Detect which cell encompasses the target text, then output its (X, Y) center coordinate. 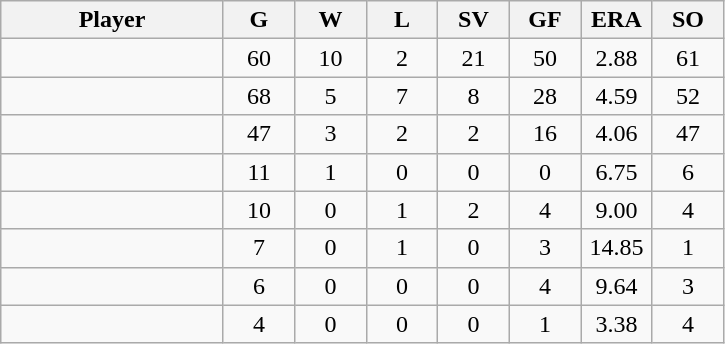
GF (544, 20)
3.38 (617, 324)
60 (258, 58)
11 (258, 172)
5 (330, 96)
SV (474, 20)
G (258, 20)
Player (112, 20)
21 (474, 58)
8 (474, 96)
52 (688, 96)
28 (544, 96)
SO (688, 20)
ERA (617, 20)
14.85 (617, 248)
W (330, 20)
9.64 (617, 286)
68 (258, 96)
2.88 (617, 58)
6.75 (617, 172)
L (402, 20)
4.06 (617, 134)
61 (688, 58)
16 (544, 134)
4.59 (617, 96)
50 (544, 58)
9.00 (617, 210)
